Determine the (x, y) coordinate at the center of the cell enclosing the given text.  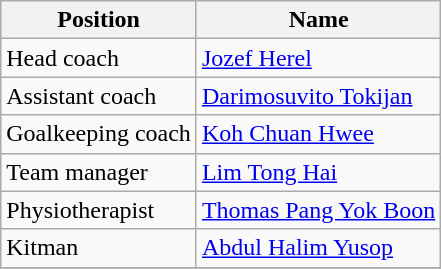
Goalkeeping coach (99, 134)
Thomas Pang Yok Boon (318, 210)
Darimosuvito Tokijan (318, 96)
Position (99, 20)
Team manager (99, 172)
Assistant coach (99, 96)
Lim Tong Hai (318, 172)
Physiotherapist (99, 210)
Jozef Herel (318, 58)
Name (318, 20)
Head coach (99, 58)
Koh Chuan Hwee (318, 134)
Kitman (99, 248)
Abdul Halim Yusop (318, 248)
